Determine the (X, Y) coordinate at the center of the cell enclosing the given text.  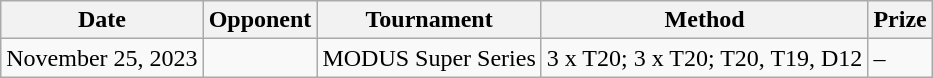
November 25, 2023 (102, 58)
Method (704, 20)
Date (102, 20)
Prize (900, 20)
Tournament (429, 20)
3 x T20; 3 x T20; T20, T19, D12 (704, 58)
– (900, 58)
Opponent (260, 20)
MODUS Super Series (429, 58)
